Find where the given text appears and provide that cell's center as [X, Y] coordinate. 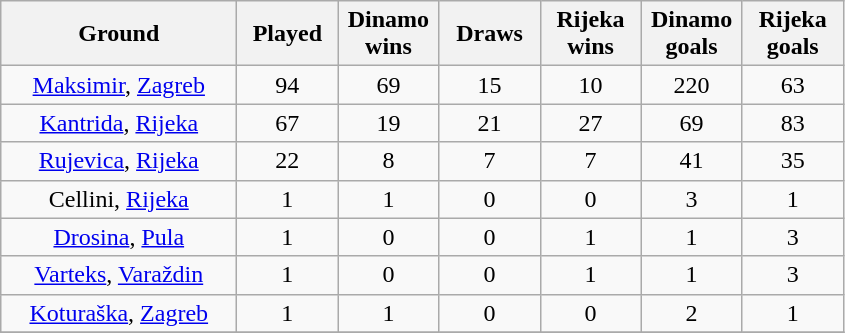
Varteks, Varaždin [119, 275]
Draws [490, 34]
21 [490, 123]
35 [792, 161]
67 [288, 123]
27 [590, 123]
Dinamo goals [692, 34]
8 [388, 161]
19 [388, 123]
Drosina, Pula [119, 237]
10 [590, 85]
220 [692, 85]
Maksimir, Zagreb [119, 85]
Rujevica, Rijeka [119, 161]
Rijeka wins [590, 34]
83 [792, 123]
Rijeka goals [792, 34]
94 [288, 85]
63 [792, 85]
Kantrida, Rijeka [119, 123]
Dinamo wins [388, 34]
2 [692, 313]
Ground [119, 34]
Cellini, Rijeka [119, 199]
Koturaška, Zagreb [119, 313]
15 [490, 85]
41 [692, 161]
Played [288, 34]
22 [288, 161]
